From the cell containing the given text, extract its center point as (x, y) coordinate. 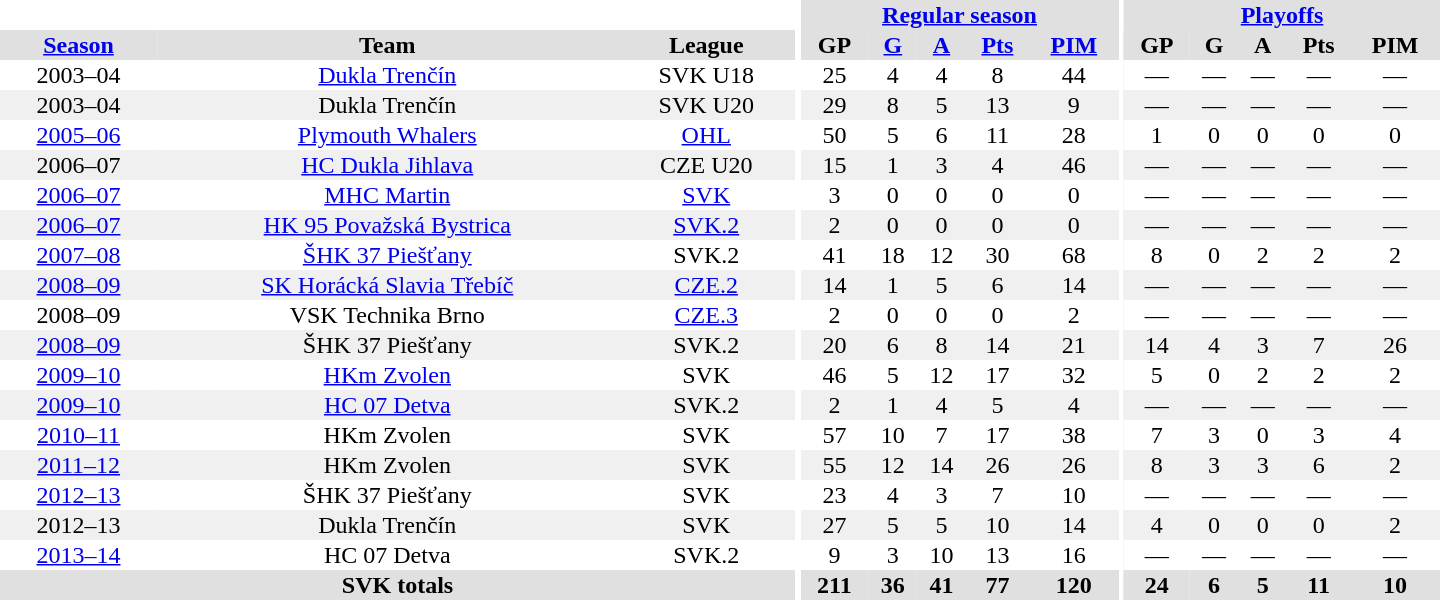
CZE U20 (706, 165)
SK Horácká Slavia Třebíč (387, 285)
2007–08 (78, 255)
League (706, 45)
2005–06 (78, 135)
27 (834, 525)
Plymouth Whalers (387, 135)
38 (1074, 435)
2011–12 (78, 465)
120 (1074, 585)
50 (834, 135)
57 (834, 435)
Season (78, 45)
32 (1074, 375)
28 (1074, 135)
24 (1157, 585)
2013–14 (78, 555)
77 (998, 585)
21 (1074, 345)
55 (834, 465)
Playoffs (1282, 15)
VSK Technika Brno (387, 315)
211 (834, 585)
CZE.3 (706, 315)
MHC Martin (387, 195)
SVK totals (398, 585)
20 (834, 345)
2010–11 (78, 435)
15 (834, 165)
Team (387, 45)
30 (998, 255)
18 (892, 255)
29 (834, 105)
16 (1074, 555)
SVK U18 (706, 75)
CZE.2 (706, 285)
36 (892, 585)
HC Dukla Jihlava (387, 165)
68 (1074, 255)
HK 95 Považská Bystrica (387, 225)
23 (834, 495)
Regular season (959, 15)
SVK U20 (706, 105)
44 (1074, 75)
OHL (706, 135)
25 (834, 75)
